Detect which cell encompasses the target text, then output its [x, y] center coordinate. 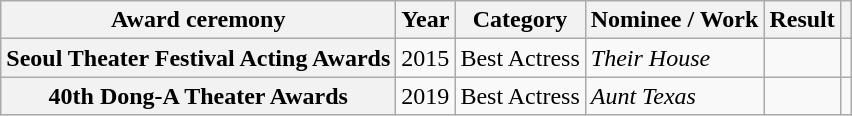
Their House [674, 58]
Category [520, 20]
2019 [426, 96]
Seoul Theater Festival Acting Awards [198, 58]
Year [426, 20]
Nominee / Work [674, 20]
Award ceremony [198, 20]
Result [802, 20]
Aunt Texas [674, 96]
40th Dong-A Theater Awards [198, 96]
2015 [426, 58]
